Find where the given text appears and provide that cell's center as (X, Y) coordinate. 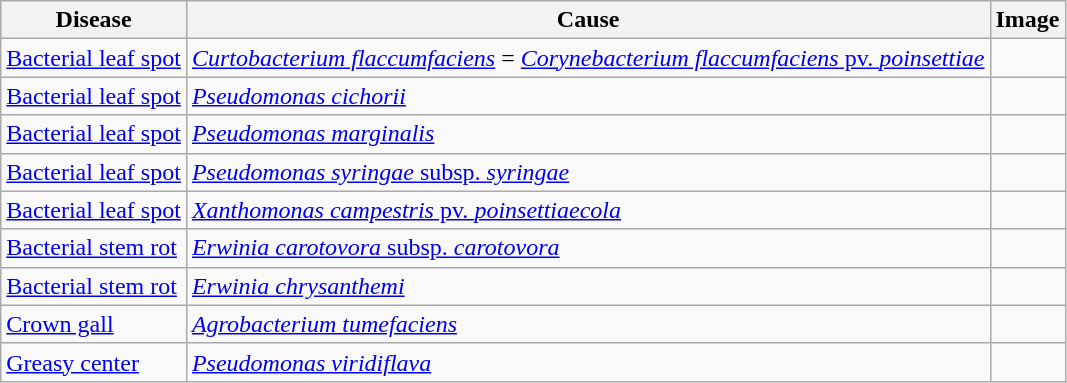
Disease (94, 20)
Pseudomonas viridiflava (588, 362)
Pseudomonas syringae subsp. syringae (588, 172)
Greasy center (94, 362)
Crown gall (94, 324)
Agrobacterium tumefaciens (588, 324)
Curtobacterium flaccumfaciens = Corynebacterium flaccumfaciens pv. poinsettiae (588, 58)
Erwinia carotovora subsp. carotovora (588, 248)
Cause (588, 20)
Pseudomonas cichorii (588, 96)
Erwinia chrysanthemi (588, 286)
Xanthomonas campestris pv. poinsettiaecola (588, 210)
Pseudomonas marginalis (588, 134)
Image (1028, 20)
